Capture the cell that displays the provided text and extract its [X, Y] central coordinate. 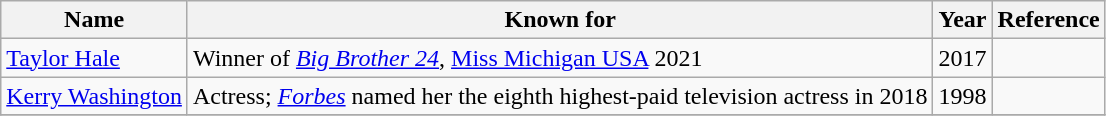
Kerry Washington [94, 96]
1998 [962, 96]
Year [962, 20]
Reference [1048, 20]
Winner of Big Brother 24, Miss Michigan USA 2021 [560, 58]
Known for [560, 20]
Actress; Forbes named her the eighth highest-paid television actress in 2018 [560, 96]
2017 [962, 58]
Name [94, 20]
Taylor Hale [94, 58]
